Pinpoint the cell where the given text exists, returning its (x, y) midpoint coordinate. 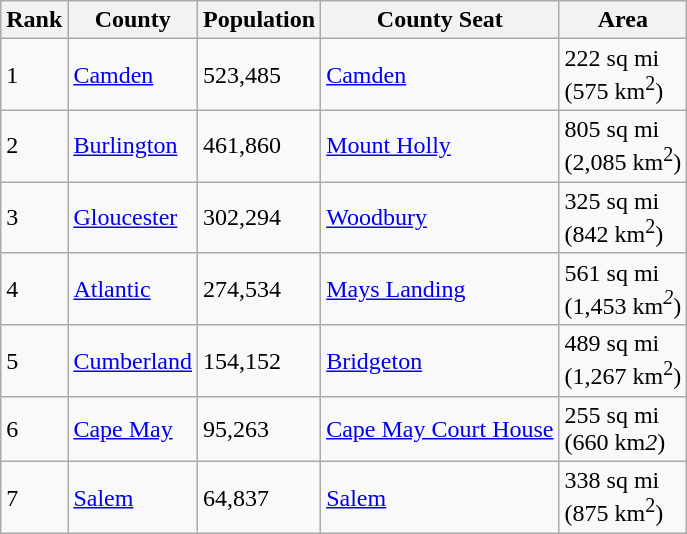
255 sq mi(660 km2) (623, 430)
County Seat (440, 20)
6 (34, 430)
Area (623, 20)
561 sq mi(1,453 km2) (623, 289)
3 (34, 218)
523,485 (260, 75)
Woodbury (440, 218)
Cape May (133, 430)
489 sq mi(1,267 km2) (623, 361)
Gloucester (133, 218)
Mount Holly (440, 146)
325 sq mi(842 km2) (623, 218)
2 (34, 146)
Cape May Court House (440, 430)
338 sq mi(875 km2) (623, 498)
1 (34, 75)
Rank (34, 20)
5 (34, 361)
805 sq mi(2,085 km2) (623, 146)
County (133, 20)
154,152 (260, 361)
274,534 (260, 289)
64,837 (260, 498)
Population (260, 20)
461,860 (260, 146)
Mays Landing (440, 289)
Cumberland (133, 361)
Atlantic (133, 289)
302,294 (260, 218)
4 (34, 289)
7 (34, 498)
95,263 (260, 430)
222 sq mi(575 km2) (623, 75)
Bridgeton (440, 361)
Burlington (133, 146)
